Detect which cell encompasses the target text, then output its (x, y) center coordinate. 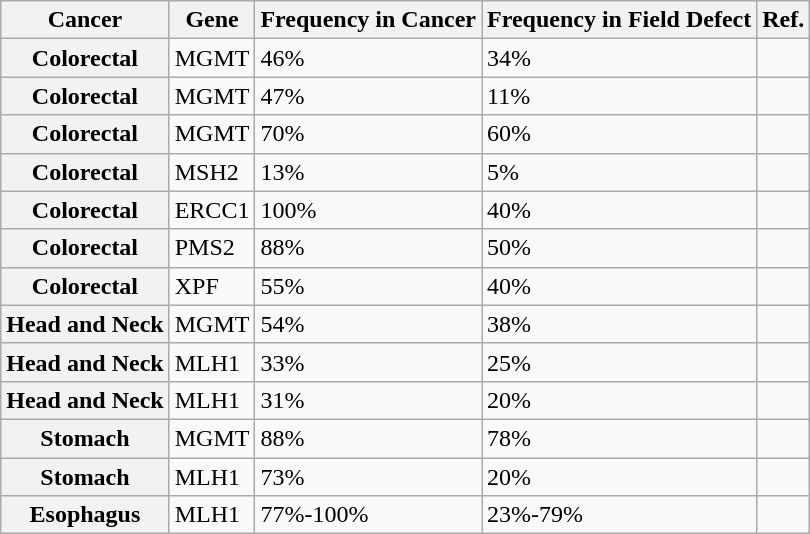
50% (620, 248)
ERCC1 (212, 210)
47% (368, 96)
Ref. (784, 20)
5% (620, 172)
Cancer (85, 20)
73% (368, 477)
MSH2 (212, 172)
54% (368, 324)
Esophagus (85, 515)
23%-79% (620, 515)
Frequency in Field Defect (620, 20)
Frequency in Cancer (368, 20)
33% (368, 362)
Gene (212, 20)
XPF (212, 286)
PMS2 (212, 248)
31% (368, 400)
78% (620, 438)
55% (368, 286)
13% (368, 172)
100% (368, 210)
77%-100% (368, 515)
38% (620, 324)
60% (620, 134)
11% (620, 96)
46% (368, 58)
34% (620, 58)
70% (368, 134)
25% (620, 362)
